Detect which cell encompasses the target text, then output its [x, y] center coordinate. 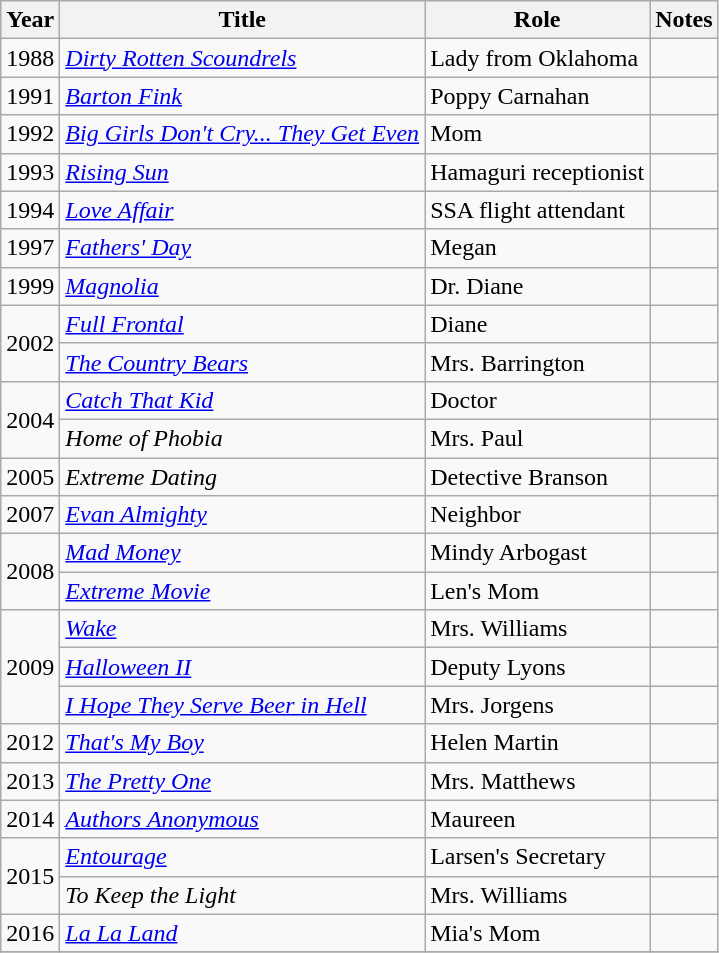
Deputy Lyons [538, 667]
Role [538, 20]
Larsen's Secretary [538, 857]
2008 [30, 572]
Poppy Carnahan [538, 96]
Mad Money [242, 553]
Home of Phobia [242, 438]
Megan [538, 248]
Title [242, 20]
Extreme Dating [242, 477]
2015 [30, 876]
2014 [30, 819]
Hamaguri receptionist [538, 172]
Evan Almighty [242, 515]
2005 [30, 477]
Neighbor [538, 515]
Helen Martin [538, 743]
La La Land [242, 933]
That's My Boy [242, 743]
Mrs. Paul [538, 438]
1999 [30, 286]
Love Affair [242, 210]
I Hope They Serve Beer in Hell [242, 705]
2007 [30, 515]
1992 [30, 134]
Entourage [242, 857]
Year [30, 20]
1997 [30, 248]
2012 [30, 743]
Detective Branson [538, 477]
Rising Sun [242, 172]
Barton Fink [242, 96]
Mindy Arbogast [538, 553]
Len's Mom [538, 591]
Extreme Movie [242, 591]
The Country Bears [242, 362]
2013 [30, 781]
Mom [538, 134]
1993 [30, 172]
Dr. Diane [538, 286]
To Keep the Light [242, 895]
Authors Anonymous [242, 819]
Lady from Oklahoma [538, 58]
Halloween II [242, 667]
Mrs. Barrington [538, 362]
Maureen [538, 819]
SSA flight attendant [538, 210]
Mrs. Matthews [538, 781]
Catch That Kid [242, 400]
1988 [30, 58]
1994 [30, 210]
Wake [242, 629]
Fathers' Day [242, 248]
The Pretty One [242, 781]
2016 [30, 933]
2002 [30, 343]
Mia's Mom [538, 933]
Diane [538, 324]
1991 [30, 96]
2004 [30, 419]
Notes [684, 20]
Big Girls Don't Cry... They Get Even [242, 134]
Full Frontal [242, 324]
Mrs. Jorgens [538, 705]
Dirty Rotten Scoundrels [242, 58]
2009 [30, 667]
Magnolia [242, 286]
Doctor [538, 400]
